Return the (x, y) coordinate for the center point of the cell that contains the specified text.  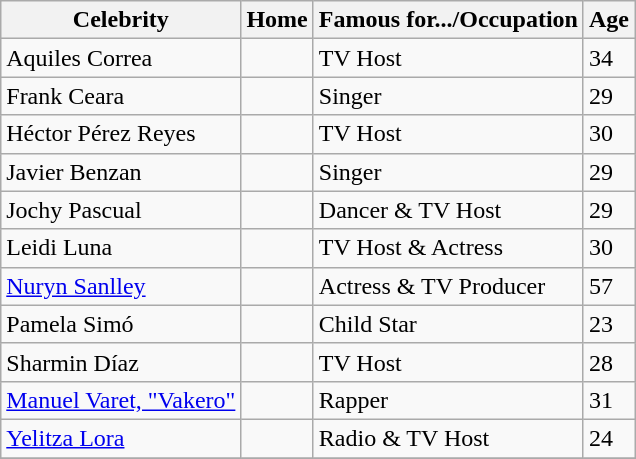
Nuryn Sanlley (121, 286)
Javier Benzan (121, 172)
Héctor Pérez Reyes (121, 134)
Aquiles Correa (121, 58)
23 (608, 324)
Home (277, 20)
Frank Ceara (121, 96)
Child Star (448, 324)
Radio & TV Host (448, 438)
31 (608, 400)
Dancer & TV Host (448, 210)
57 (608, 286)
Yelitza Lora (121, 438)
Celebrity (121, 20)
Leidi Luna (121, 248)
Pamela Simó (121, 324)
28 (608, 362)
24 (608, 438)
34 (608, 58)
Actress & TV Producer (448, 286)
Jochy Pascual (121, 210)
Manuel Varet, "Vakero" (121, 400)
Sharmin Díaz (121, 362)
TV Host & Actress (448, 248)
Age (608, 20)
Famous for.../Occupation (448, 20)
Rapper (448, 400)
